Identify which cell holds the provided text, then report its [X, Y] central coordinate. 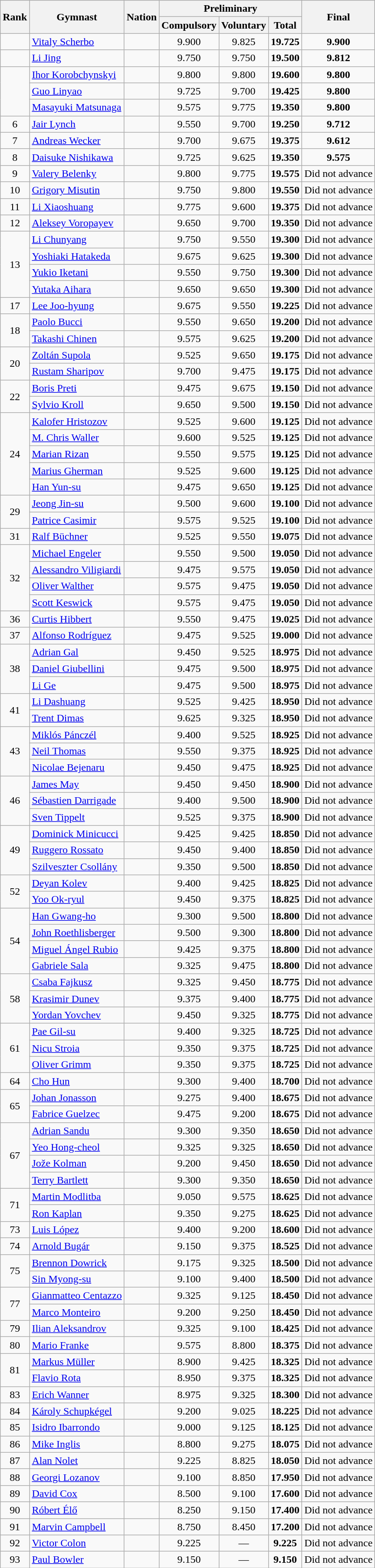
74 [15, 1246]
Neil Thomas [77, 751]
Compulsory [189, 25]
Kalofer Hristozov [77, 421]
Sin Myong-su [77, 1279]
75 [15, 1271]
8.950 [189, 1378]
Zoltán Supola [77, 355]
61 [15, 1048]
David Cox [77, 1493]
Yordan Yovchev [77, 1015]
Martin Modlitba [77, 1196]
8.250 [189, 1510]
Andreas Wecker [77, 140]
Pae Gil-su [77, 1032]
8.850 [243, 1477]
Fabrice Guelzec [77, 1114]
Károly Schupkégel [77, 1411]
18.700 [286, 1081]
81 [15, 1370]
Ruggero Rossato [77, 850]
Trent Dimas [77, 718]
Ihor Korobchynskyi [77, 75]
Vitaly Scherbo [77, 42]
8.450 [243, 1526]
Paul Bowler [77, 1560]
79 [15, 1329]
18.425 [286, 1329]
Voluntary [243, 25]
Rank [15, 17]
Boris Preti [77, 388]
Erich Wanner [77, 1395]
Jože Kolman [77, 1164]
19.225 [286, 306]
Arnold Bugár [77, 1246]
Dominick Minicucci [77, 834]
Final [339, 17]
Nation [141, 17]
80 [15, 1345]
Yoo Ok-ryul [77, 900]
52 [15, 891]
Isidro Ibarrondo [77, 1428]
18.300 [286, 1395]
Róbert Élő [77, 1510]
73 [15, 1229]
Paolo Bucci [77, 322]
18.125 [286, 1428]
10 [15, 190]
Total [286, 25]
Nicu Stroia [77, 1048]
Marco Monteiro [77, 1312]
Preliminary [231, 9]
John Roethlisberger [77, 932]
Han Gwang-ho [77, 916]
Adrian Sandu [77, 1131]
58 [15, 998]
9.050 [189, 1196]
19.725 [286, 42]
Markus Müller [77, 1362]
Ilian Aleksandrov [77, 1329]
18.050 [286, 1460]
Georgi Lozanov [77, 1477]
9.825 [243, 42]
Cho Hun [77, 1081]
20 [15, 363]
Marvin Campbell [77, 1526]
Valery Belenky [77, 173]
Li Xiaoshuang [77, 207]
19.000 [286, 636]
19.575 [286, 173]
83 [15, 1395]
19.600 [286, 75]
67 [15, 1155]
18.075 [286, 1444]
38 [15, 668]
8 [15, 157]
17 [15, 306]
90 [15, 1510]
Marian Rizan [77, 454]
James May [77, 784]
17.200 [286, 1526]
Deyan Kolev [77, 883]
6 [15, 124]
9.250 [243, 1312]
Michael Engeler [77, 553]
Brennon Dowrick [77, 1263]
19.550 [286, 190]
Alessandro Viligiardi [77, 570]
11 [15, 207]
17.600 [286, 1493]
18.525 [286, 1246]
43 [15, 751]
Krasimir Dunev [77, 998]
17.400 [286, 1510]
Mario Franke [77, 1345]
12 [15, 223]
88 [15, 1477]
71 [15, 1205]
86 [15, 1444]
64 [15, 1081]
9.000 [189, 1428]
18.375 [286, 1345]
8.825 [243, 1460]
24 [15, 454]
49 [15, 850]
Masayuki Matsunaga [77, 108]
Yoshiaki Hatakeda [77, 256]
Ralf Büchner [77, 537]
Patrice Casimir [77, 520]
18.600 [286, 1229]
Jeong Jin-su [77, 504]
Mike Inglis [77, 1444]
19.075 [286, 537]
Takashi Chinen [77, 339]
7 [15, 140]
Yukio Iketani [77, 273]
Yeo Hong-cheol [77, 1147]
19.500 [286, 58]
Oliver Grimm [77, 1065]
Miklós Pánczél [77, 735]
Grigory Misutin [77, 190]
Flavio Rota [77, 1378]
17.950 [286, 1477]
Yutaka Aihara [77, 289]
92 [15, 1543]
Johan Jonasson [77, 1098]
91 [15, 1526]
18.225 [286, 1411]
41 [15, 710]
Ron Kaplan [77, 1213]
8.500 [189, 1493]
37 [15, 636]
85 [15, 1428]
Sébastien Darrigade [77, 801]
Scott Keswick [77, 603]
Alan Nolet [77, 1460]
9.025 [243, 1411]
9.712 [339, 124]
Terry Bartlett [77, 1180]
Li Ge [77, 685]
19.025 [286, 619]
Han Yun-su [77, 487]
89 [15, 1493]
8.975 [189, 1395]
36 [15, 619]
Csaba Fajkusz [77, 982]
Marius Gherman [77, 470]
84 [15, 1411]
93 [15, 1560]
Gianmatteo Centazzo [77, 1296]
Gymnast [77, 17]
9.612 [339, 140]
77 [15, 1304]
Daisuke Nishikawa [77, 157]
54 [15, 941]
Nicolae Bejenaru [77, 768]
8.750 [189, 1526]
Alfonso Rodríguez [77, 636]
87 [15, 1460]
13 [15, 264]
Daniel Giubellini [77, 668]
Guo Linyao [77, 91]
Jair Lynch [77, 124]
32 [15, 578]
Szilveszter Csollány [77, 867]
9 [15, 173]
31 [15, 537]
9.812 [339, 58]
18 [15, 330]
Adrian Gal [77, 652]
46 [15, 801]
Rustam Sharipov [77, 372]
Luis López [77, 1229]
19.425 [286, 91]
Lee Joo-hyung [77, 306]
Gabriele Sala [77, 965]
8.900 [189, 1362]
Victor Colon [77, 1543]
M. Chris Waller [77, 437]
65 [15, 1106]
Sylvio Kroll [77, 404]
Miguel Ángel Rubio [77, 949]
Aleksey Voropayev [77, 223]
Sven Tippelt [77, 817]
Curtis Hibbert [77, 619]
Li Dashuang [77, 701]
22 [15, 396]
Li Jing [77, 58]
19.250 [286, 124]
Li Chunyang [77, 240]
29 [15, 512]
Oliver Walther [77, 586]
9.175 [189, 1263]
